Provide the (x, y) coordinate of the cell's center where the given text is located.  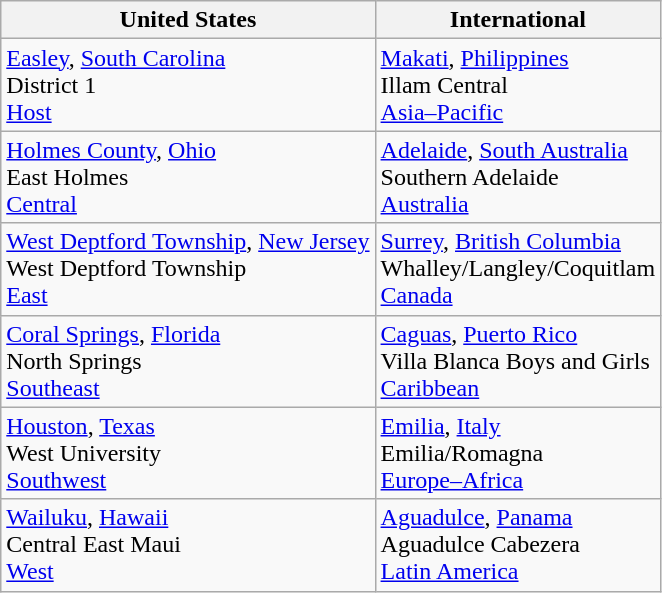
Coral Springs, FloridaNorth SpringsSoutheast (188, 361)
Makati, Philippines Illam CentralAsia–Pacific (518, 85)
Houston, TexasWest UniversitySouthwest (188, 453)
West Deptford Township, New JerseyWest Deptford TownshipEast (188, 269)
Caguas, Puerto RicoVilla Blanca Boys and GirlsCaribbean (518, 361)
Aguadulce, PanamaAguadulce CabezeraLatin America (518, 545)
Emilia, Italy Emilia/RomagnaEurope–Africa (518, 453)
Adelaide, South AustraliaSouthern AdelaideAustralia (518, 177)
Surrey, British ColumbiaWhalley/Langley/CoquitlamCanada (518, 269)
International (518, 20)
Wailuku, HawaiiCentral East MauiWest (188, 545)
Holmes County, OhioEast HolmesCentral (188, 177)
United States (188, 20)
Easley, South CarolinaDistrict 1Host (188, 85)
